Extract the (x, y) coordinate from the center of the cell holding the provided text.  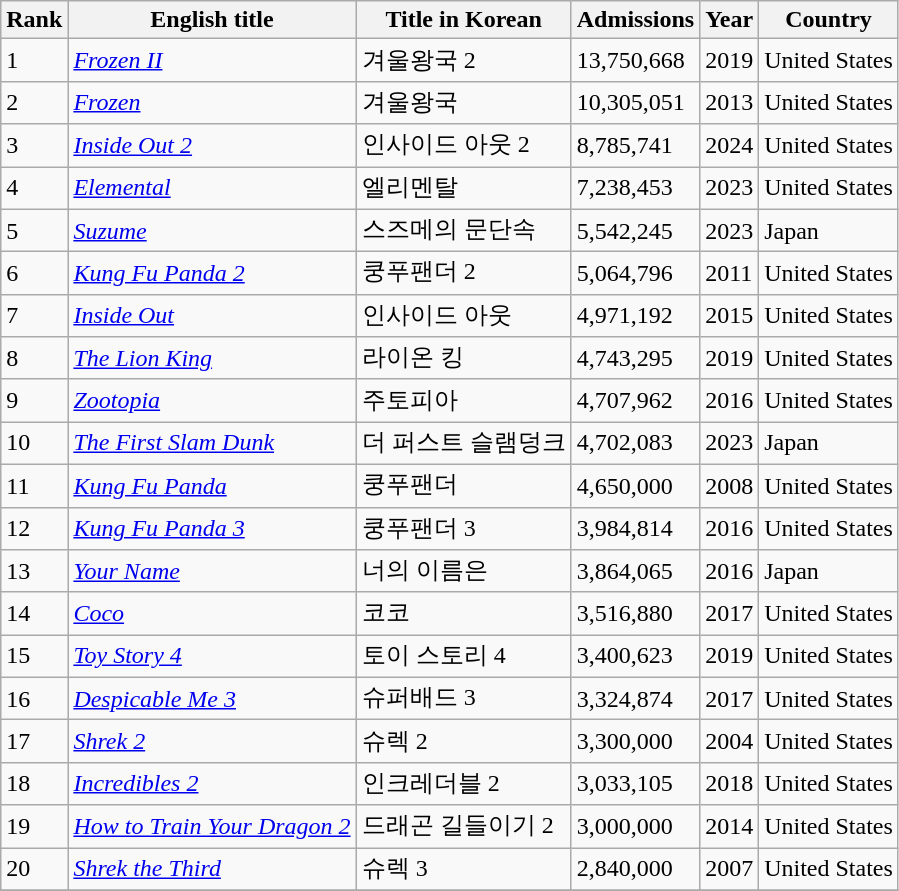
5 (34, 230)
인사이드 아웃 2 (464, 146)
8,785,741 (635, 146)
Shrek the Third (212, 870)
19 (34, 826)
The First Slam Dunk (212, 444)
너의 이름은 (464, 572)
Year (730, 20)
슈퍼배드 3 (464, 698)
Frozen (212, 102)
2007 (730, 870)
2004 (730, 742)
3,300,000 (635, 742)
Country (829, 20)
3,400,623 (635, 656)
3,000,000 (635, 826)
3,516,880 (635, 614)
Kung Fu Panda 2 (212, 274)
2008 (730, 486)
인크레더블 2 (464, 784)
20 (34, 870)
Shrek 2 (212, 742)
2013 (730, 102)
2 (34, 102)
17 (34, 742)
The Lion King (212, 358)
라이온 킹 (464, 358)
5,064,796 (635, 274)
11 (34, 486)
Kung Fu Panda 3 (212, 528)
16 (34, 698)
5,542,245 (635, 230)
12 (34, 528)
3,324,874 (635, 698)
13,750,668 (635, 60)
4,702,083 (635, 444)
4,707,962 (635, 400)
How to Train Your Dragon 2 (212, 826)
Rank (34, 20)
Kung Fu Panda (212, 486)
인사이드 아웃 (464, 316)
7 (34, 316)
3,033,105 (635, 784)
2,840,000 (635, 870)
2024 (730, 146)
3,864,065 (635, 572)
엘리멘탈 (464, 188)
English title (212, 20)
Toy Story 4 (212, 656)
토이 스토리 4 (464, 656)
4 (34, 188)
9 (34, 400)
10 (34, 444)
Suzume (212, 230)
4,650,000 (635, 486)
드래곤 길들이기 2 (464, 826)
슈렉 2 (464, 742)
Elemental (212, 188)
4,971,192 (635, 316)
겨울왕국 (464, 102)
2011 (730, 274)
15 (34, 656)
4,743,295 (635, 358)
Zootopia (212, 400)
3 (34, 146)
2014 (730, 826)
Title in Korean (464, 20)
10,305,051 (635, 102)
3,984,814 (635, 528)
8 (34, 358)
13 (34, 572)
6 (34, 274)
쿵푸팬더 (464, 486)
Coco (212, 614)
Inside Out 2 (212, 146)
Your Name (212, 572)
18 (34, 784)
2018 (730, 784)
쿵푸팬더 2 (464, 274)
Inside Out (212, 316)
1 (34, 60)
슈렉 3 (464, 870)
2015 (730, 316)
Admissions (635, 20)
쿵푸팬더 3 (464, 528)
Frozen II (212, 60)
스즈메의 문단속 (464, 230)
코코 (464, 614)
Despicable Me 3 (212, 698)
7,238,453 (635, 188)
14 (34, 614)
겨울왕국 2 (464, 60)
더 퍼스트 슬램덩크 (464, 444)
주토피아 (464, 400)
Incredibles 2 (212, 784)
